Detect which cell encompasses the target text, then output its (x, y) center coordinate. 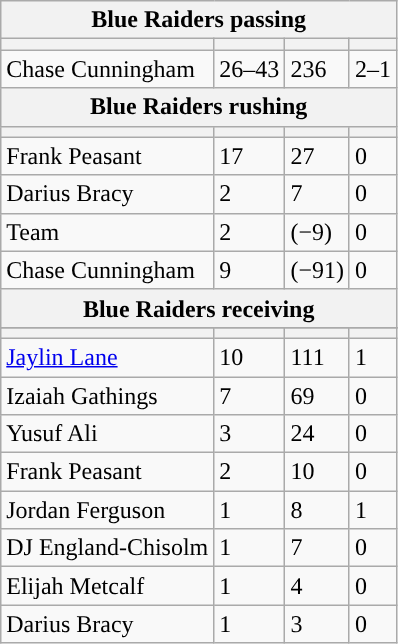
8 (318, 510)
26–43 (250, 69)
Team (108, 232)
9 (250, 270)
Blue Raiders passing (199, 20)
(−91) (318, 270)
Elijah Metcalf (108, 586)
Yusuf Ali (108, 434)
69 (318, 395)
2–1 (372, 69)
27 (318, 156)
4 (318, 586)
24 (318, 434)
111 (318, 357)
Izaiah Gathings (108, 395)
Blue Raiders receiving (199, 308)
17 (250, 156)
DJ England-Chisolm (108, 548)
236 (318, 69)
Blue Raiders rushing (199, 107)
(−9) (318, 232)
Jaylin Lane (108, 357)
Jordan Ferguson (108, 510)
